Return the (x, y) coordinate for the center point of the cell that contains the specified text.  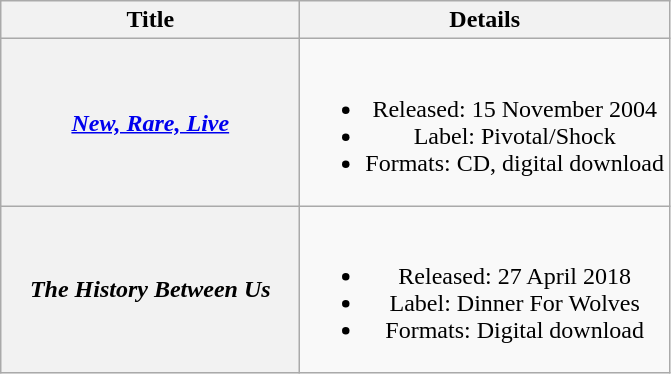
Released: 27 April 2018Label: Dinner For WolvesFormats: Digital download (485, 290)
Title (150, 20)
Released: 15 November 2004Label: Pivotal/ShockFormats: CD, digital download (485, 122)
New, Rare, Live (150, 122)
Details (485, 20)
The History Between Us (150, 290)
